Output the [x, y] coordinate of the center of the cell containing the given text.  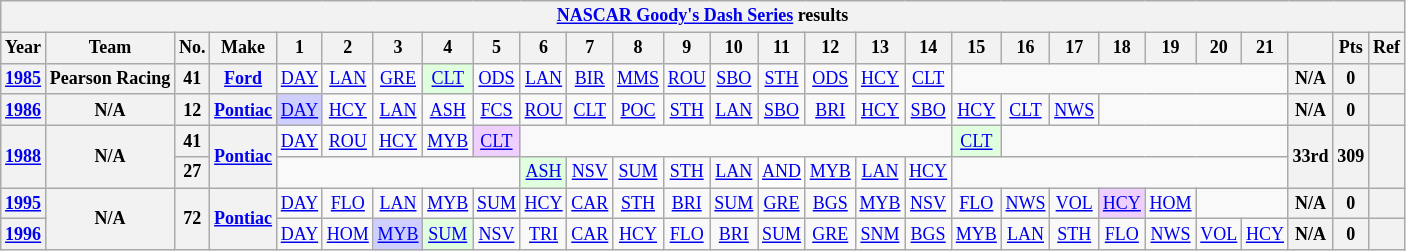
2 [348, 48]
14 [928, 48]
1996 [24, 234]
No. [192, 48]
19 [1170, 48]
20 [1219, 48]
13 [880, 48]
9 [686, 48]
SNM [880, 234]
6 [544, 48]
Ref [1387, 48]
4 [448, 48]
AND [782, 172]
8 [638, 48]
16 [1026, 48]
1 [299, 48]
Pearson Racing [110, 78]
POC [638, 110]
1995 [24, 204]
Ford [244, 78]
Make [244, 48]
5 [497, 48]
FCS [497, 110]
1988 [24, 156]
11 [782, 48]
Year [24, 48]
72 [192, 219]
15 [976, 48]
309 [1351, 156]
33rd [1310, 156]
NASCAR Goody's Dash Series results [703, 16]
Pts [1351, 48]
1986 [24, 110]
BIR [590, 78]
18 [1122, 48]
Team [110, 48]
27 [192, 172]
21 [1266, 48]
3 [398, 48]
1985 [24, 78]
MMS [638, 78]
17 [1074, 48]
7 [590, 48]
TRI [544, 234]
10 [734, 48]
